Provide the (X, Y) coordinate of the cell's center where the given text is located.  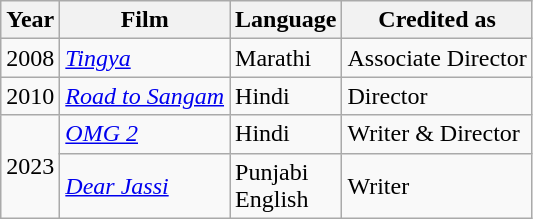
2008 (30, 58)
Writer & Director (437, 134)
Marathi (286, 58)
2010 (30, 96)
PunjabiEnglish (286, 186)
Director (437, 96)
Road to Sangam (145, 96)
Year (30, 20)
Credited as (437, 20)
2023 (30, 166)
OMG 2 (145, 134)
Language (286, 20)
Film (145, 20)
Associate Director (437, 58)
Tingya (145, 58)
Writer (437, 186)
Dear Jassi (145, 186)
